Find where the given text appears and provide that cell's center as [x, y] coordinate. 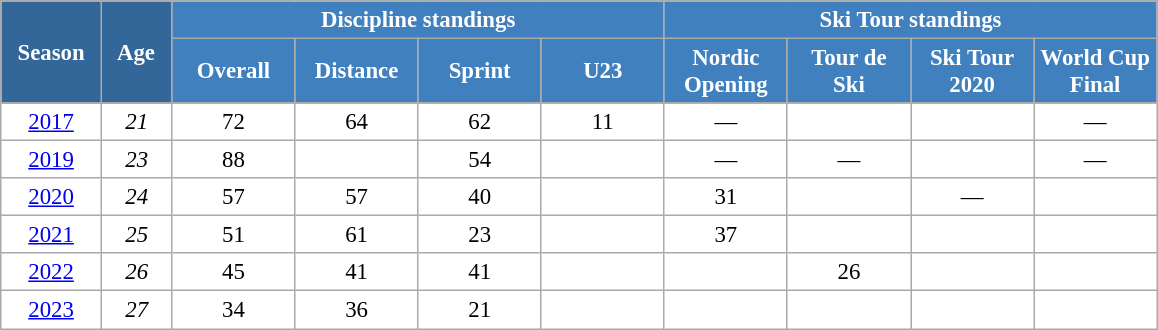
45 [234, 273]
34 [234, 310]
72 [234, 122]
Season [52, 52]
25 [136, 235]
37 [726, 235]
NordicOpening [726, 72]
27 [136, 310]
51 [234, 235]
World CupFinal [1096, 72]
2019 [52, 160]
62 [480, 122]
2021 [52, 235]
U23 [602, 72]
31 [726, 197]
88 [234, 160]
Discipline standings [418, 20]
Distance [356, 72]
2022 [52, 273]
2023 [52, 310]
Ski Tour2020 [972, 72]
54 [480, 160]
61 [356, 235]
11 [602, 122]
Age [136, 52]
40 [480, 197]
2020 [52, 197]
24 [136, 197]
Tour deSki [848, 72]
36 [356, 310]
64 [356, 122]
Overall [234, 72]
Ski Tour standings [910, 20]
2017 [52, 122]
Sprint [480, 72]
